Locate the cell with the specified text and output its (X, Y) center coordinate. 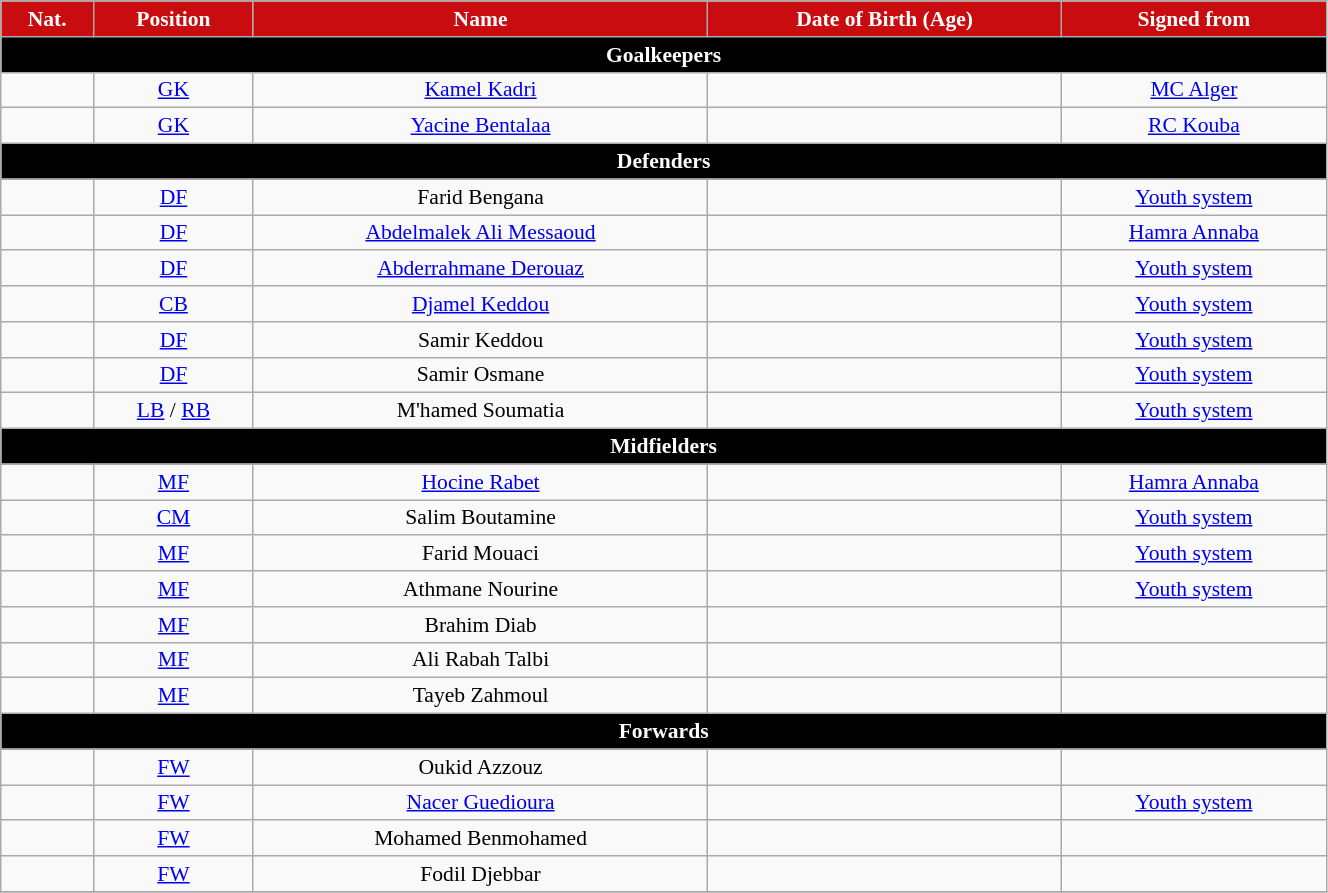
Name (480, 19)
Signed from (1194, 19)
Yacine Bentalaa (480, 126)
Athmane Nourine (480, 589)
Farid Mouaci (480, 554)
Position (174, 19)
Tayeb Zahmoul (480, 696)
Fodil Djebbar (480, 874)
CB (174, 304)
Abdelmalek Ali Messaoud (480, 233)
Samir Keddou (480, 340)
Salim Boutamine (480, 518)
M'hamed Soumatia (480, 411)
Samir Osmane (480, 375)
Mohamed Benmohamed (480, 839)
Ali Rabah Talbi (480, 660)
Oukid Azzouz (480, 767)
Defenders (664, 162)
CM (174, 518)
MC Alger (1194, 90)
Djamel Keddou (480, 304)
Farid Bengana (480, 197)
Date of Birth (Age) (885, 19)
Hocine Rabet (480, 482)
Forwards (664, 732)
Goalkeepers (664, 55)
Nacer Guedioura (480, 803)
Brahim Diab (480, 625)
Abderrahmane Derouaz (480, 269)
Midfielders (664, 447)
RC Kouba (1194, 126)
LB / RB (174, 411)
Kamel Kadri (480, 90)
Nat. (48, 19)
